Extract the (X, Y) coordinate from the center of the cell holding the provided text.  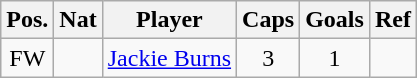
1 (335, 58)
Player (169, 20)
Pos. (28, 20)
3 (268, 58)
FW (28, 58)
Ref (392, 20)
Caps (268, 20)
Nat (78, 20)
Goals (335, 20)
Jackie Burns (169, 58)
